Scan for the cell matching the given text and deliver its (x, y) coordinate at center. 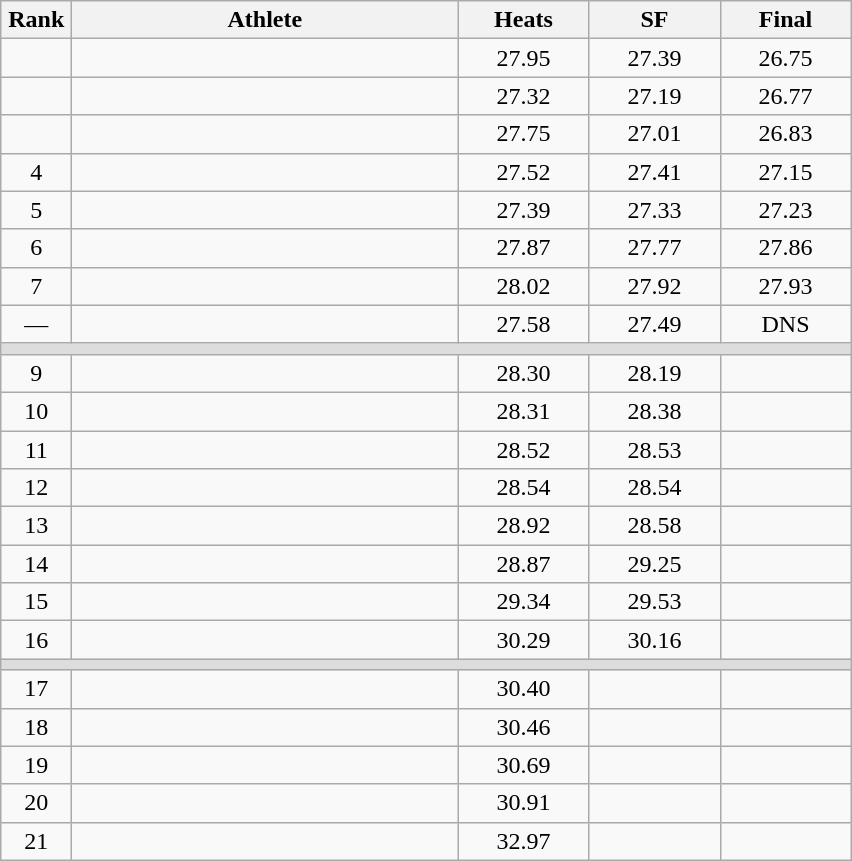
12 (36, 488)
27.58 (524, 324)
4 (36, 172)
17 (36, 689)
27.77 (654, 248)
27.19 (654, 96)
6 (36, 248)
5 (36, 210)
16 (36, 640)
14 (36, 564)
32.97 (524, 841)
19 (36, 765)
30.40 (524, 689)
Final (786, 20)
27.01 (654, 134)
27.23 (786, 210)
Rank (36, 20)
28.19 (654, 373)
28.53 (654, 449)
10 (36, 411)
27.87 (524, 248)
27.92 (654, 286)
28.38 (654, 411)
27.41 (654, 172)
30.46 (524, 727)
27.95 (524, 58)
15 (36, 602)
29.53 (654, 602)
27.75 (524, 134)
DNS (786, 324)
27.49 (654, 324)
SF (654, 20)
28.87 (524, 564)
30.69 (524, 765)
30.29 (524, 640)
9 (36, 373)
27.15 (786, 172)
11 (36, 449)
28.31 (524, 411)
27.32 (524, 96)
29.34 (524, 602)
Athlete (265, 20)
13 (36, 526)
27.93 (786, 286)
28.52 (524, 449)
27.52 (524, 172)
27.86 (786, 248)
30.91 (524, 803)
28.30 (524, 373)
28.92 (524, 526)
21 (36, 841)
26.77 (786, 96)
— (36, 324)
27.33 (654, 210)
30.16 (654, 640)
7 (36, 286)
29.25 (654, 564)
26.83 (786, 134)
Heats (524, 20)
28.02 (524, 286)
20 (36, 803)
18 (36, 727)
28.58 (654, 526)
26.75 (786, 58)
